Capture the cell that displays the provided text and extract its (X, Y) central coordinate. 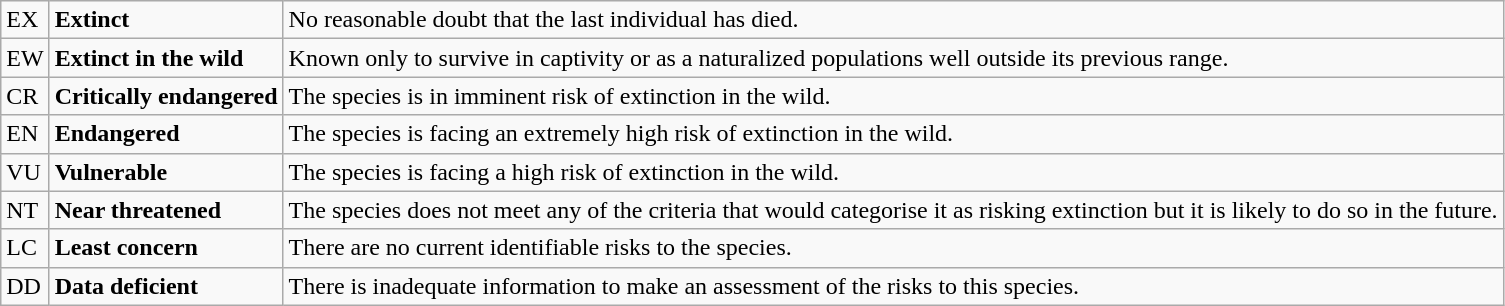
Known only to survive in captivity or as a naturalized populations well outside its previous range. (893, 58)
There is inadequate information to make an assessment of the risks to this species. (893, 286)
DD (25, 286)
No reasonable doubt that the last individual has died. (893, 20)
There are no current identifiable risks to the species. (893, 248)
The species is facing an extremely high risk of extinction in the wild. (893, 134)
The species is in imminent risk of extinction in the wild. (893, 96)
NT (25, 210)
Least concern (166, 248)
Critically endangered (166, 96)
CR (25, 96)
LC (25, 248)
Endangered (166, 134)
EN (25, 134)
EX (25, 20)
The species does not meet any of the criteria that would categorise it as risking extinction but it is likely to do so in the future. (893, 210)
Near threatened (166, 210)
VU (25, 172)
EW (25, 58)
The species is facing a high risk of extinction in the wild. (893, 172)
Vulnerable (166, 172)
Extinct (166, 20)
Data deficient (166, 286)
Extinct in the wild (166, 58)
